Identify which cell holds the provided text, then report its (X, Y) central coordinate. 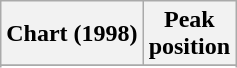
Peakposition (189, 34)
Chart (1998) (72, 34)
